Return (x, y) of the center of cell containing provided text 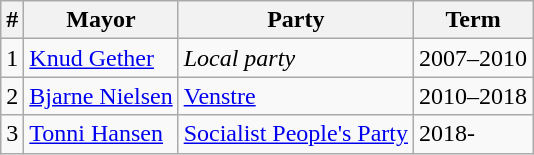
# (12, 20)
2 (12, 96)
3 (12, 134)
Mayor (101, 20)
Socialist People's Party (296, 134)
1 (12, 58)
2007–2010 (474, 58)
2018- (474, 134)
Knud Gether (101, 58)
Term (474, 20)
Local party (296, 58)
Tonni Hansen (101, 134)
Venstre (296, 96)
Bjarne Nielsen (101, 96)
Party (296, 20)
2010–2018 (474, 96)
